Output the (X, Y) coordinate of the center of the cell containing the given text.  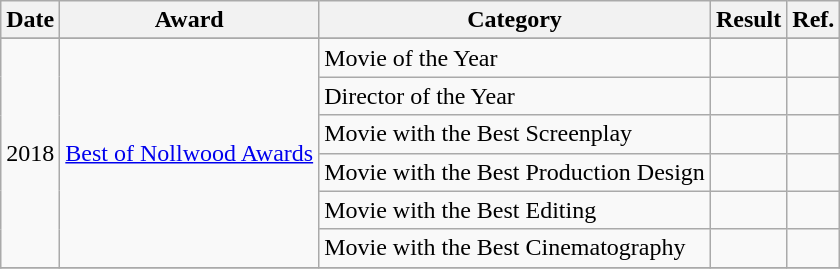
Ref. (814, 20)
Movie with the Best Screenplay (515, 134)
Movie with the Best Production Design (515, 172)
2018 (30, 153)
Best of Nollwood Awards (190, 153)
Movie with the Best Cinematography (515, 248)
Award (190, 20)
Director of the Year (515, 96)
Result (748, 20)
Movie with the Best Editing (515, 210)
Movie of the Year (515, 58)
Date (30, 20)
Category (515, 20)
